From the cell containing the given text, extract its center point as [X, Y] coordinate. 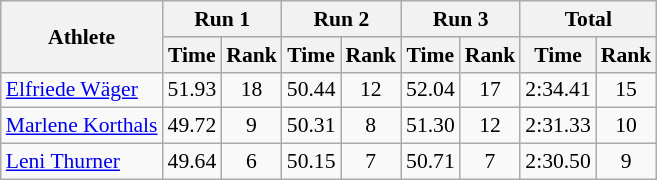
Marlene Korthals [82, 126]
Run 2 [342, 19]
10 [626, 126]
18 [252, 90]
8 [370, 126]
50.31 [312, 126]
Elfriede Wäger [82, 90]
Run 3 [460, 19]
51.93 [192, 90]
15 [626, 90]
Total [588, 19]
6 [252, 162]
Athlete [82, 36]
Run 1 [222, 19]
51.30 [430, 126]
52.04 [430, 90]
49.72 [192, 126]
2:30.50 [558, 162]
49.64 [192, 162]
2:31.33 [558, 126]
2:34.41 [558, 90]
50.71 [430, 162]
50.15 [312, 162]
50.44 [312, 90]
Leni Thurner [82, 162]
17 [490, 90]
